Extract the [x, y] coordinate from the center of the cell holding the provided text.  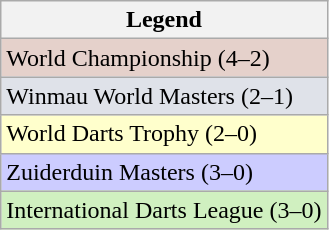
Winmau World Masters (2–1) [164, 96]
Legend [164, 20]
Zuiderduin Masters (3–0) [164, 172]
World Championship (4–2) [164, 58]
International Darts League (3–0) [164, 210]
World Darts Trophy (2–0) [164, 134]
